From the cell containing the given text, extract its center point as [X, Y] coordinate. 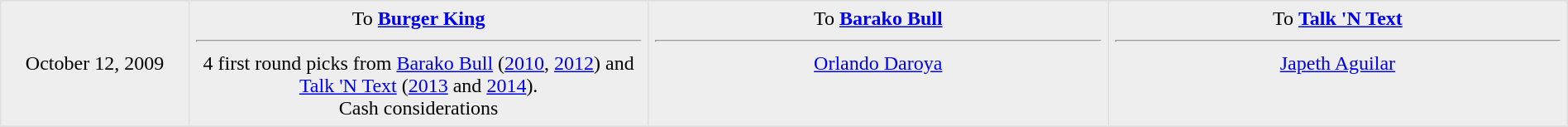
To Talk 'N TextJapeth Aguilar [1338, 64]
To Barako BullOrlando Daroya [878, 64]
To Burger King4 first round picks from Barako Bull (2010, 2012) and Talk 'N Text (2013 and 2014).Cash considerations [418, 64]
October 12, 2009 [95, 64]
